Detect which cell encompasses the target text, then output its [X, Y] center coordinate. 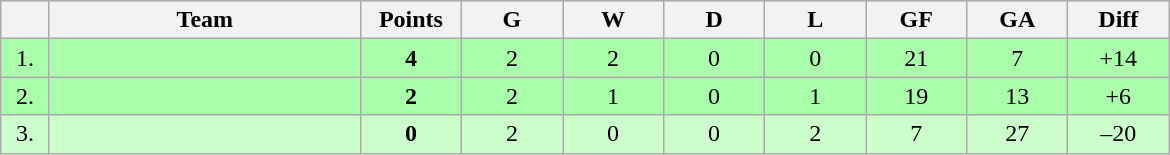
1. [26, 58]
GA [1018, 20]
3. [26, 134]
2. [26, 96]
Diff [1118, 20]
27 [1018, 134]
13 [1018, 96]
D [714, 20]
Points [410, 20]
L [816, 20]
GF [916, 20]
W [612, 20]
–20 [1118, 134]
+14 [1118, 58]
G [512, 20]
Team [204, 20]
+6 [1118, 96]
21 [916, 58]
4 [410, 58]
19 [916, 96]
